From the cell containing the given text, extract its center point as (x, y) coordinate. 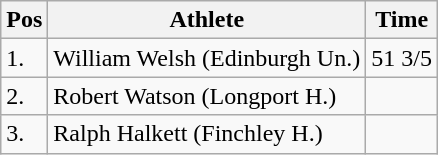
Ralph Halkett (Finchley H.) (207, 134)
3. (24, 134)
2. (24, 96)
Pos (24, 20)
1. (24, 58)
Athlete (207, 20)
William Welsh (Edinburgh Un.) (207, 58)
51 3/5 (402, 58)
Robert Watson (Longport H.) (207, 96)
Time (402, 20)
